Output the [x, y] coordinate of the center of the cell containing the given text.  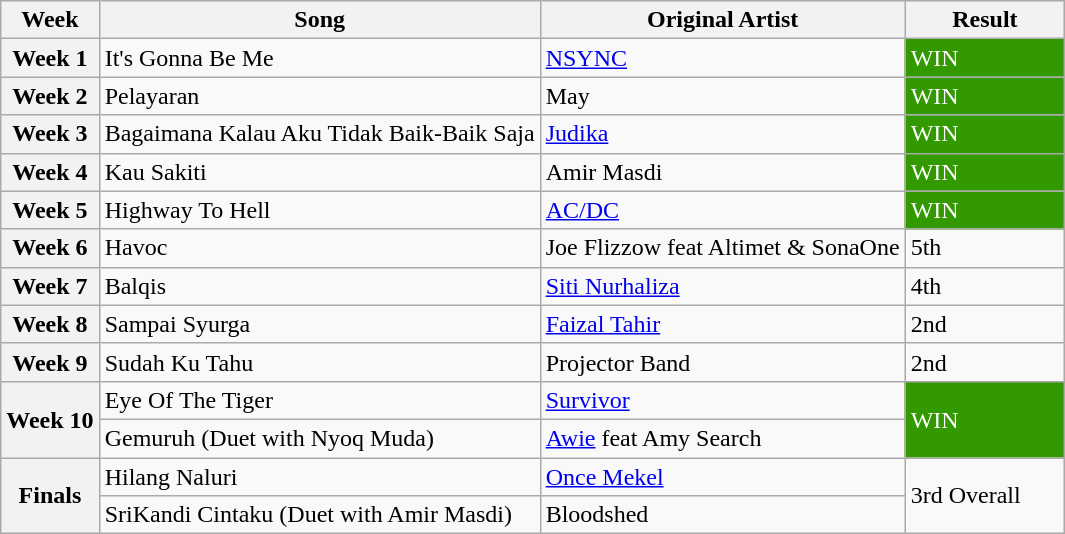
Week 5 [50, 210]
It's Gonna Be Me [320, 58]
Result [985, 20]
Week 6 [50, 248]
Sudah Ku Tahu [320, 362]
Song [320, 20]
Siti Nurhaliza [722, 286]
Judika [722, 134]
Highway To Hell [320, 210]
Balqis [320, 286]
Week 1 [50, 58]
Pelayaran [320, 96]
Once Mekel [722, 477]
AC/DC [722, 210]
Kau Sakiti [320, 172]
Week 4 [50, 172]
SriKandi Cintaku (Duet with Amir Masdi) [320, 515]
Sampai Syurga [320, 324]
Awie feat Amy Search [722, 438]
Hilang Naluri [320, 477]
Bagaimana Kalau Aku Tidak Baik-Baik Saja [320, 134]
Survivor [722, 400]
NSYNC [722, 58]
Week [50, 20]
Week 2 [50, 96]
May [722, 96]
Week 3 [50, 134]
5th [985, 248]
Week 9 [50, 362]
Week 8 [50, 324]
Bloodshed [722, 515]
Joe Flizzow feat Altimet & SonaOne [722, 248]
Week 7 [50, 286]
Amir Masdi [722, 172]
Faizal Tahir [722, 324]
Gemuruh (Duet with Nyoq Muda) [320, 438]
Finals [50, 496]
Week 10 [50, 419]
3rd Overall [985, 496]
Projector Band [722, 362]
4th [985, 286]
Eye Of The Tiger [320, 400]
Havoc [320, 248]
Original Artist [722, 20]
